Identify which cell holds the provided text, then report its [X, Y] central coordinate. 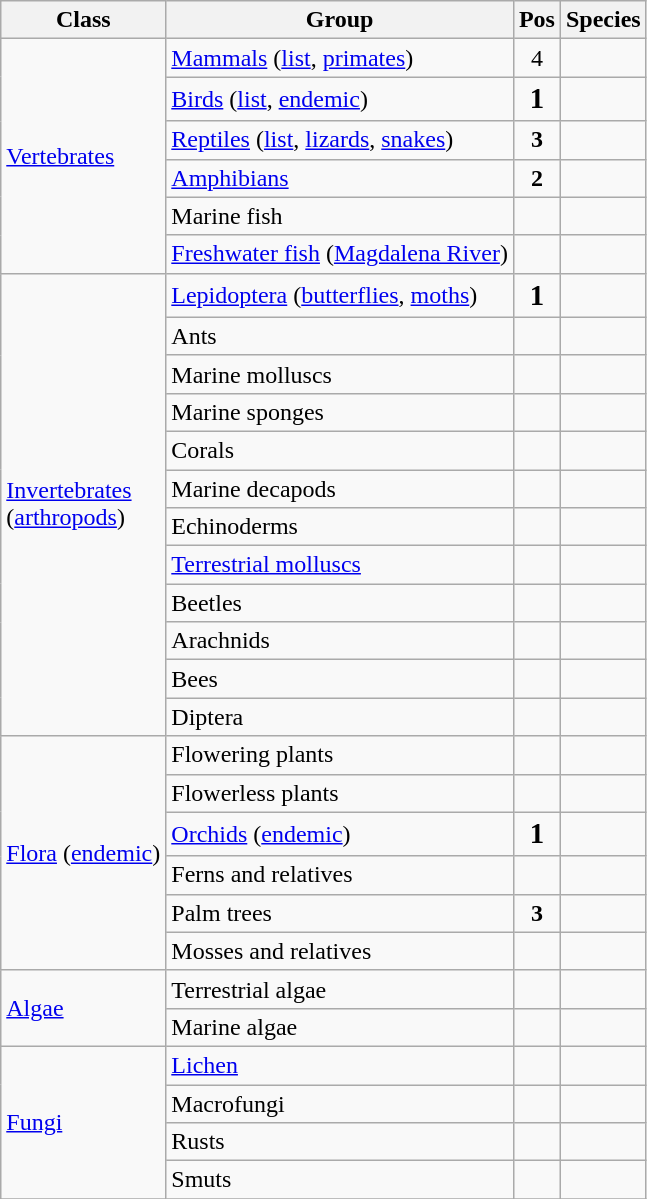
Bees [340, 679]
Smuts [340, 1180]
Rusts [340, 1142]
Vertebrates [84, 156]
Mosses and relatives [340, 951]
4 [536, 58]
Birds (list, endemic) [340, 99]
Diptera [340, 717]
Arachnids [340, 641]
Lepidoptera (butterflies, moths) [340, 295]
Ferns and relatives [340, 875]
Ants [340, 336]
Terrestrial algae [340, 989]
Marine algae [340, 1027]
Flowerless plants [340, 793]
Algae [84, 1008]
Corals [340, 450]
Class [84, 20]
Mammals (list, primates) [340, 58]
Marine molluscs [340, 374]
Echinoderms [340, 527]
Freshwater fish (Magdalena River) [340, 254]
Marine fish [340, 216]
Group [340, 20]
Palm trees [340, 913]
Marine sponges [340, 412]
Invertebrates(arthropods) [84, 504]
Terrestrial molluscs [340, 565]
Fungi [84, 1122]
Lichen [340, 1065]
Species [603, 20]
Reptiles (list, lizards, snakes) [340, 140]
Flowering plants [340, 755]
Beetles [340, 603]
Pos [536, 20]
2 [536, 178]
Orchids (endemic) [340, 834]
Amphibians [340, 178]
Macrofungi [340, 1103]
Flora (endemic) [84, 853]
Marine decapods [340, 489]
